Identify which cell holds the provided text, then report its [X, Y] central coordinate. 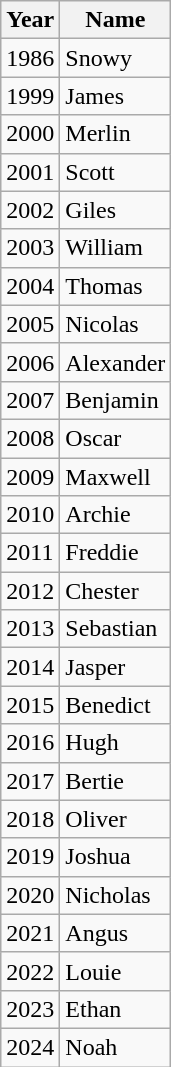
1986 [30, 58]
Nicolas [116, 324]
2019 [30, 857]
2012 [30, 591]
1999 [30, 96]
2018 [30, 819]
2000 [30, 134]
Sebastian [116, 629]
James [116, 96]
Archie [116, 515]
2013 [30, 629]
2006 [30, 362]
2002 [30, 210]
Ethan [116, 1009]
Freddie [116, 553]
Benedict [116, 705]
Louie [116, 971]
2004 [30, 286]
Noah [116, 1047]
2008 [30, 438]
2014 [30, 667]
Merlin [116, 134]
Name [116, 20]
Scott [116, 172]
2005 [30, 324]
2003 [30, 248]
Oliver [116, 819]
Hugh [116, 743]
2007 [30, 400]
Angus [116, 933]
2017 [30, 781]
Alexander [116, 362]
2011 [30, 553]
Joshua [116, 857]
Benjamin [116, 400]
2022 [30, 971]
Nicholas [116, 895]
Chester [116, 591]
2023 [30, 1009]
2024 [30, 1047]
Snowy [116, 58]
2016 [30, 743]
2015 [30, 705]
Year [30, 20]
William [116, 248]
Thomas [116, 286]
Maxwell [116, 477]
Jasper [116, 667]
Bertie [116, 781]
2010 [30, 515]
2020 [30, 895]
Giles [116, 210]
2009 [30, 477]
Oscar [116, 438]
2021 [30, 933]
2001 [30, 172]
